Identify which cell holds the provided text, then report its (x, y) central coordinate. 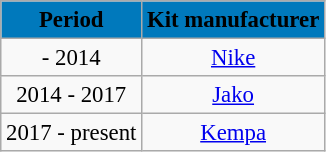
Jako (234, 95)
Kempa (234, 133)
2017 - present (72, 133)
Nike (234, 58)
Period (72, 20)
Kit manufacturer (234, 20)
2014 - 2017 (72, 95)
- 2014 (72, 58)
